Identify which cell holds the provided text, then report its (X, Y) central coordinate. 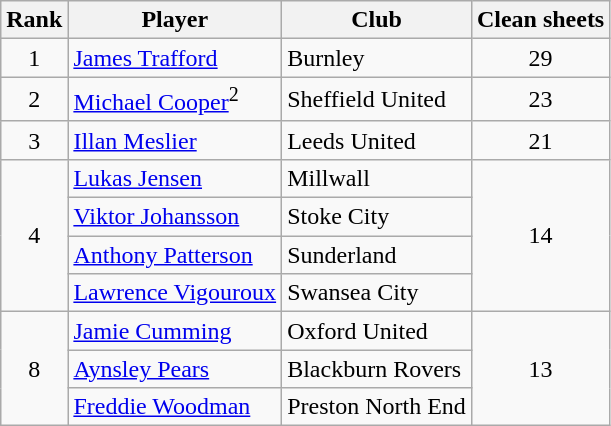
4 (34, 235)
Burnley (377, 58)
Illan Meslier (175, 140)
8 (34, 369)
Oxford United (377, 331)
Sheffield United (377, 100)
Michael Cooper2 (175, 100)
Millwall (377, 178)
Swansea City (377, 293)
29 (540, 58)
Freddie Woodman (175, 407)
Preston North End (377, 407)
14 (540, 235)
Aynsley Pears (175, 369)
Viktor Johansson (175, 217)
Sunderland (377, 255)
Player (175, 20)
Jamie Cumming (175, 331)
Leeds United (377, 140)
Lukas Jensen (175, 178)
21 (540, 140)
Club (377, 20)
2 (34, 100)
Stoke City (377, 217)
1 (34, 58)
13 (540, 369)
23 (540, 100)
James Trafford (175, 58)
3 (34, 140)
Blackburn Rovers (377, 369)
Rank (34, 20)
Lawrence Vigouroux (175, 293)
Clean sheets (540, 20)
Anthony Patterson (175, 255)
